For the text-containing cell, return its midpoint in (x, y) coordinate format. 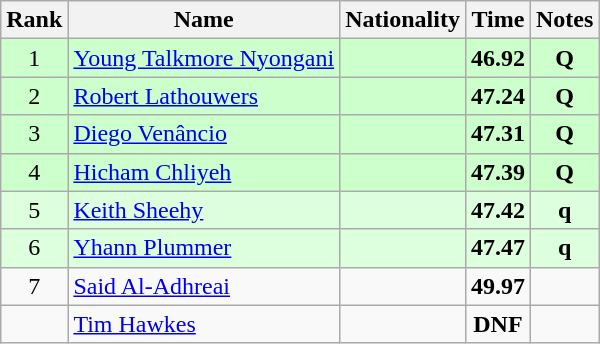
Name (204, 20)
Said Al-Adhreai (204, 286)
47.42 (498, 210)
7 (34, 286)
47.31 (498, 134)
Tim Hawkes (204, 324)
2 (34, 96)
Young Talkmore Nyongani (204, 58)
1 (34, 58)
46.92 (498, 58)
Time (498, 20)
Robert Lathouwers (204, 96)
DNF (498, 324)
5 (34, 210)
Rank (34, 20)
Nationality (403, 20)
Diego Venâncio (204, 134)
Hicham Chliyeh (204, 172)
49.97 (498, 286)
4 (34, 172)
3 (34, 134)
Notes (564, 20)
6 (34, 248)
47.24 (498, 96)
47.47 (498, 248)
47.39 (498, 172)
Keith Sheehy (204, 210)
Yhann Plummer (204, 248)
